Locate the cell with the specified text and output its [x, y] center coordinate. 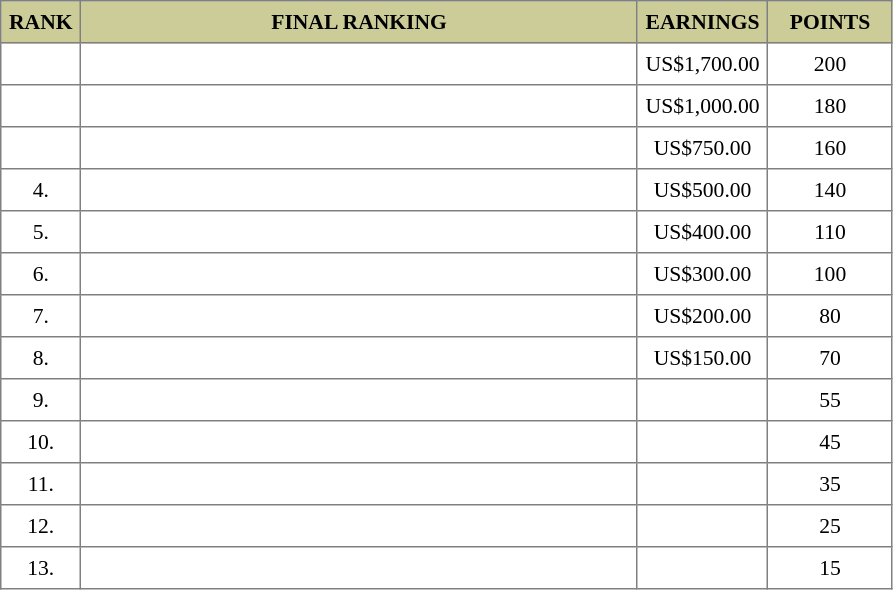
4. [41, 190]
RANK [41, 22]
70 [830, 358]
US$300.00 [702, 274]
POINTS [830, 22]
25 [830, 526]
US$1,700.00 [702, 64]
7. [41, 316]
5. [41, 232]
45 [830, 442]
200 [830, 64]
13. [41, 568]
10. [41, 442]
US$500.00 [702, 190]
35 [830, 484]
11. [41, 484]
FINAL RANKING [359, 22]
EARNINGS [702, 22]
US$400.00 [702, 232]
US$750.00 [702, 148]
110 [830, 232]
12. [41, 526]
80 [830, 316]
US$200.00 [702, 316]
180 [830, 106]
US$150.00 [702, 358]
100 [830, 274]
8. [41, 358]
15 [830, 568]
US$1,000.00 [702, 106]
55 [830, 400]
6. [41, 274]
140 [830, 190]
160 [830, 148]
9. [41, 400]
